Extract the (X, Y) coordinate from the center of the cell holding the provided text.  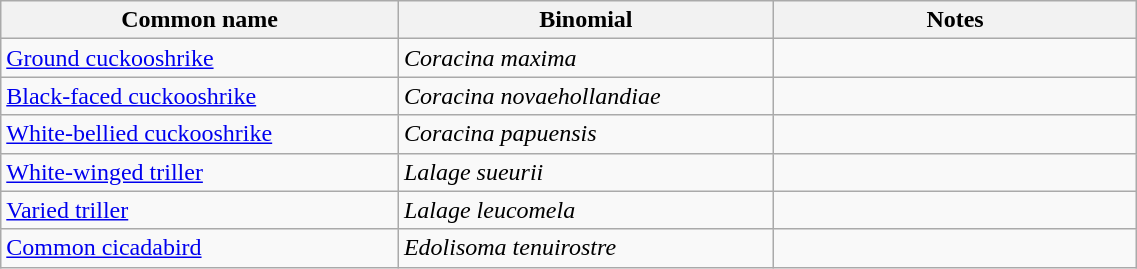
Edolisoma tenuirostre (586, 248)
Coracina maxima (586, 58)
Common name (200, 20)
Binomial (586, 20)
Common cicadabird (200, 248)
White-bellied cuckooshrike (200, 134)
Lalage sueurii (586, 172)
Notes (955, 20)
Varied triller (200, 210)
Lalage leucomela (586, 210)
Black-faced cuckooshrike (200, 96)
Ground cuckooshrike (200, 58)
Coracina novaehollandiae (586, 96)
White-winged triller (200, 172)
Coracina papuensis (586, 134)
